Extract the (x, y) coordinate from the center of the cell holding the provided text.  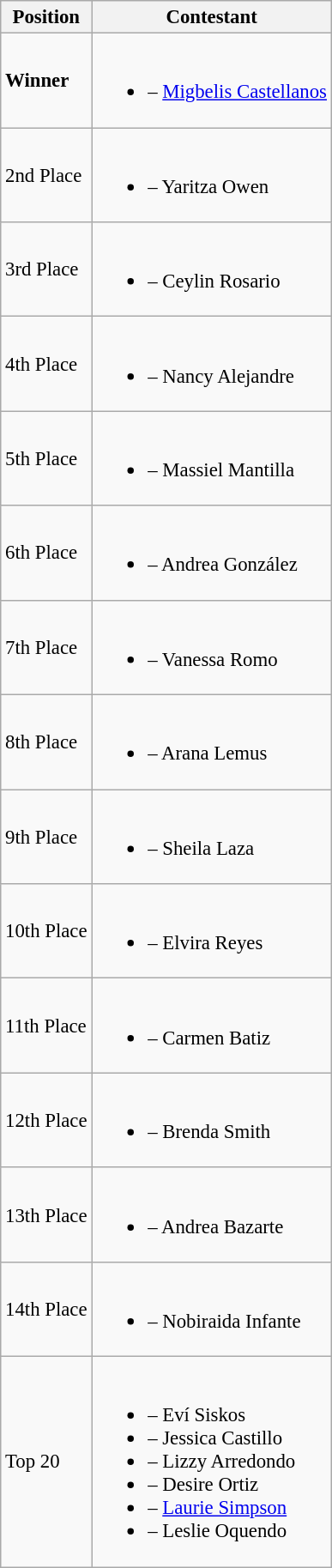
Position (46, 17)
13th Place (46, 1214)
– Brenda Smith (211, 1120)
11th Place (46, 1026)
7th Place (46, 647)
14th Place (46, 1310)
6th Place (46, 553)
– Nancy Alejandre (211, 364)
8th Place (46, 742)
– Andrea González (211, 553)
3rd Place (46, 269)
– Ceylin Rosario (211, 269)
Contestant (211, 17)
– Eví Siskos – Jessica Castillo – Lizzy Arredondo – Desire Ortiz – Laurie Simpson – Leslie Oquendo (211, 1462)
Winner (46, 81)
– Migbelis Castellanos (211, 81)
– Yaritza Owen (211, 175)
– Vanessa Romo (211, 647)
– Nobiraida Infante (211, 1310)
– Massiel Mantilla (211, 458)
– Arana Lemus (211, 742)
10th Place (46, 931)
9th Place (46, 837)
– Carmen Batiz (211, 1026)
– Sheila Laza (211, 837)
5th Place (46, 458)
– Andrea Bazarte (211, 1214)
Top 20 (46, 1462)
12th Place (46, 1120)
2nd Place (46, 175)
– Elvira Reyes (211, 931)
4th Place (46, 364)
